Detect which cell encompasses the target text, then output its [x, y] center coordinate. 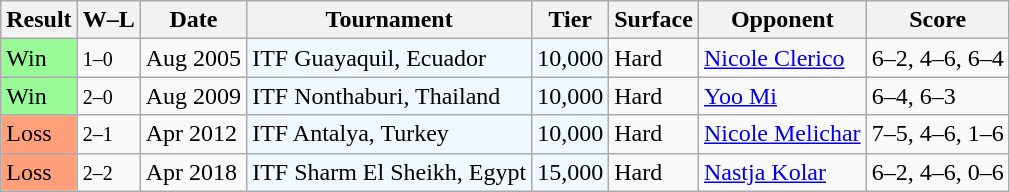
7–5, 4–6, 1–6 [938, 134]
Nicole Melichar [782, 134]
Apr 2018 [193, 172]
2–1 [108, 134]
Nicole Clerico [782, 58]
ITF Nonthaburi, Thailand [390, 96]
Apr 2012 [193, 134]
Nastja Kolar [782, 172]
Tournament [390, 20]
2–2 [108, 172]
15,000 [570, 172]
W–L [108, 20]
Result [39, 20]
Date [193, 20]
Aug 2005 [193, 58]
Opponent [782, 20]
Surface [654, 20]
6–2, 4–6, 0–6 [938, 172]
Score [938, 20]
Aug 2009 [193, 96]
ITF Antalya, Turkey [390, 134]
2–0 [108, 96]
6–4, 6–3 [938, 96]
Yoo Mi [782, 96]
ITF Guayaquil, Ecuador [390, 58]
1–0 [108, 58]
ITF Sharm El Sheikh, Egypt [390, 172]
6–2, 4–6, 6–4 [938, 58]
Tier [570, 20]
